For the text-containing cell, return its midpoint in [X, Y] coordinate format. 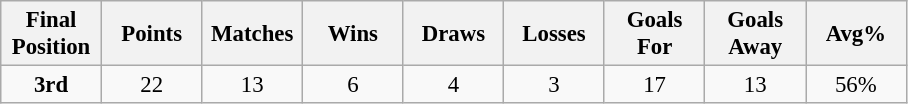
Draws [454, 34]
Goals For [654, 34]
56% [856, 85]
17 [654, 85]
3rd [52, 85]
3 [554, 85]
Avg% [856, 34]
6 [354, 85]
Wins [354, 34]
Goals Away [756, 34]
Points [152, 34]
Losses [554, 34]
22 [152, 85]
Final Position [52, 34]
Matches [252, 34]
4 [454, 85]
